Pinpoint the cell where the given text exists, returning its [x, y] midpoint coordinate. 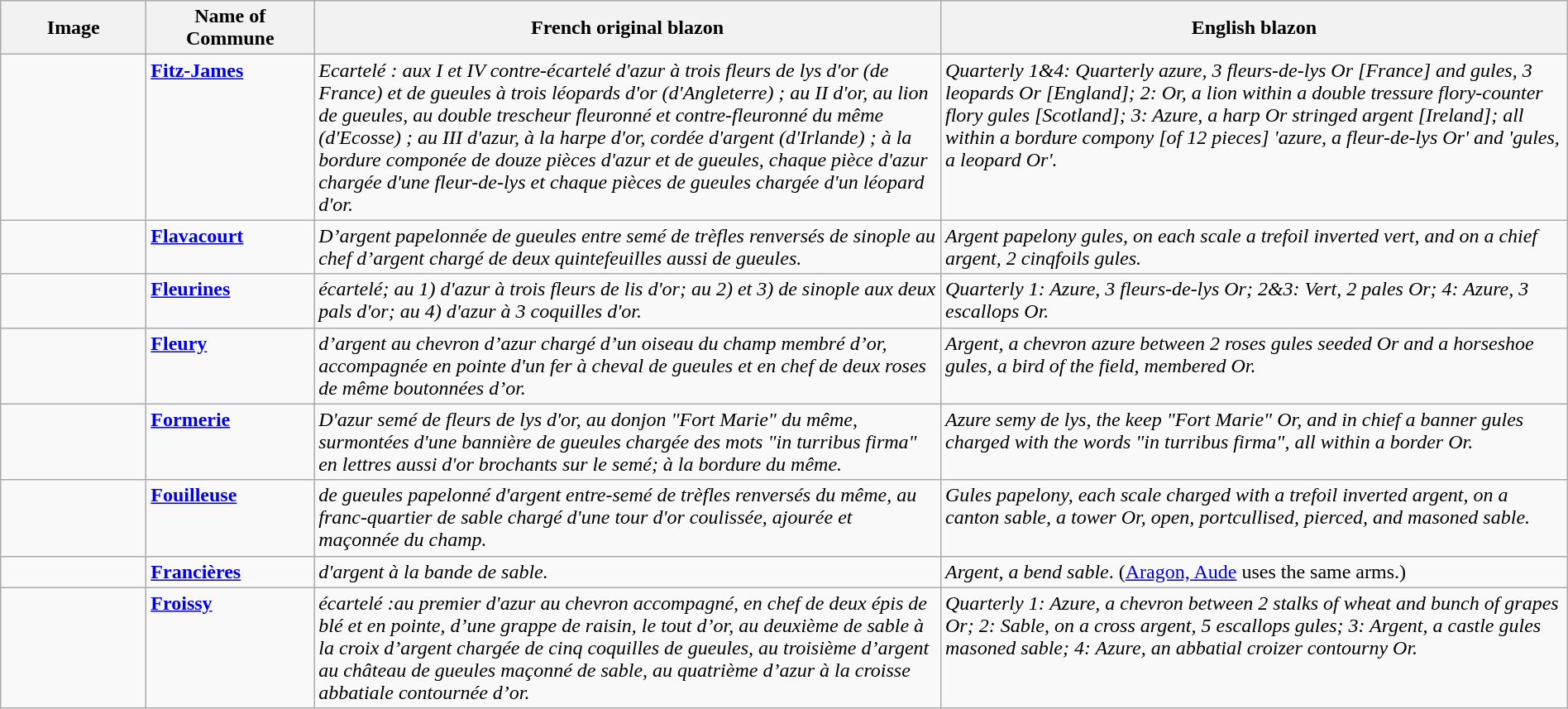
Fleurines [230, 301]
Argent papelony gules, on each scale a trefoil inverted vert, and on a chief argent, 2 cinqfoils gules. [1254, 247]
French original blazon [628, 28]
Flavacourt [230, 247]
Froissy [230, 648]
Argent, a bend sable. (Aragon, Aude uses the same arms.) [1254, 572]
Image [74, 28]
English blazon [1254, 28]
Gules papelony, each scale charged with a trefoil inverted argent, on a canton sable, a tower Or, open, portcullised, pierced, and masoned sable. [1254, 518]
Formerie [230, 442]
d'argent à la bande de sable. [628, 572]
Argent, a chevron azure between 2 roses gules seeded Or and a horseshoe gules, a bird of the field, membered Or. [1254, 366]
Quarterly 1: Azure, 3 fleurs-de-lys Or; 2&3: Vert, 2 pales Or; 4: Azure, 3 escallops Or. [1254, 301]
D’argent papelonnée de gueules entre semé de trèfles renversés de sinople au chef d’argent chargé de deux quintefeuilles aussi de gueules. [628, 247]
Fouilleuse [230, 518]
écartelé; au 1) d'azur à trois fleurs de lis d'or; au 2) et 3) de sinople aux deux pals d'or; au 4) d'azur à 3 coquilles d'or. [628, 301]
Francières [230, 572]
Fleury [230, 366]
Azure semy de lys, the keep "Fort Marie" Or, and in chief a banner gules charged with the words "in turribus firma", all within a border Or. [1254, 442]
Fitz-James [230, 137]
Name of Commune [230, 28]
